Provide the (X, Y) coordinate of the cell's center where the given text is located.  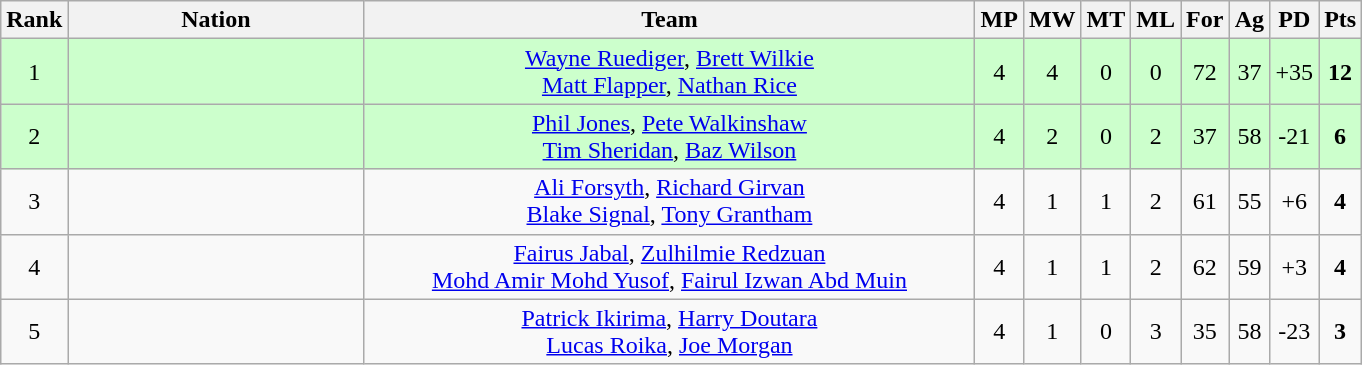
+3 (1294, 266)
5 (34, 332)
Patrick Ikirima, Harry DoutaraLucas Roika, Joe Morgan (670, 332)
55 (1250, 202)
For (1205, 20)
+35 (1294, 72)
Ag (1250, 20)
Rank (34, 20)
61 (1205, 202)
Phil Jones, Pete Walkinshaw Tim Sheridan, Baz Wilson (670, 136)
Team (670, 20)
+6 (1294, 202)
62 (1205, 266)
Wayne Ruediger, Brett Wilkie Matt Flapper, Nathan Rice (670, 72)
PD (1294, 20)
Fairus Jabal, Zulhilmie Redzuan Mohd Amir Mohd Yusof, Fairul Izwan Abd Muin (670, 266)
MP (999, 20)
-23 (1294, 332)
Ali Forsyth, Richard GirvanBlake Signal, Tony Grantham (670, 202)
ML (1156, 20)
35 (1205, 332)
6 (1340, 136)
Pts (1340, 20)
-21 (1294, 136)
MW (1052, 20)
MT (1106, 20)
Nation (216, 20)
12 (1340, 72)
72 (1205, 72)
59 (1250, 266)
